From the cell containing the given text, extract its center point as (x, y) coordinate. 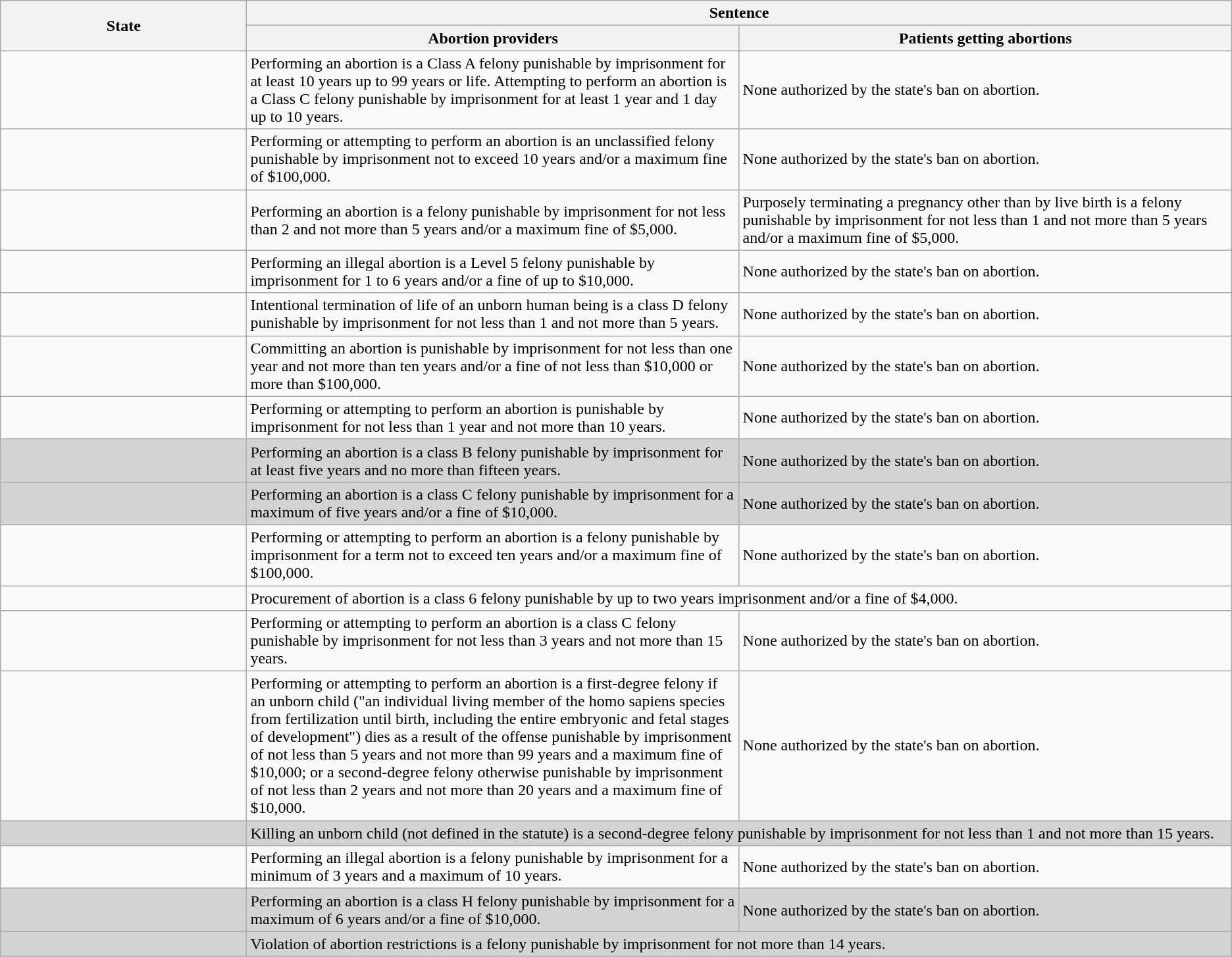
Performing an abortion is a class C felony punishable by imprisonment for a maximum of five years and/or a fine of $10,000. (493, 503)
Patients getting abortions (985, 38)
Performing or attempting to perform an abortion is punishable by imprisonment for not less than 1 year and not more than 10 years. (493, 417)
Sentence (739, 13)
Performing an abortion is a felony punishable by imprisonment for not less than 2 and not more than 5 years and/or a maximum fine of $5,000. (493, 220)
Performing or attempting to perform an abortion is a class C felony punishable by imprisonment for not less than 3 years and not more than 15 years. (493, 641)
Performing an abortion is a class H felony punishable by imprisonment for a maximum of 6 years and/or a fine of $10,000. (493, 910)
Performing an illegal abortion is a Level 5 felony punishable by imprisonment for 1 to 6 years and/or a fine of up to $10,000. (493, 271)
Performing an illegal abortion is a felony punishable by imprisonment for a minimum of 3 years and a maximum of 10 years. (493, 867)
Abortion providers (493, 38)
State (124, 26)
Violation of abortion restrictions is a felony punishable by imprisonment for not more than 14 years. (739, 944)
Performing an abortion is a class B felony punishable by imprisonment for at least five years and no more than fifteen years. (493, 461)
Procurement of abortion is a class 6 felony punishable by up to two years imprisonment and/or a fine of $4,000. (739, 598)
